Pinpoint the cell where the given text exists, returning its (X, Y) midpoint coordinate. 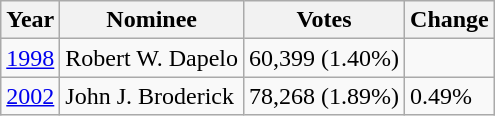
John J. Broderick (152, 96)
0.49% (450, 96)
2002 (30, 96)
1998 (30, 58)
Change (450, 20)
Robert W. Dapelo (152, 58)
60,399 (1.40%) (324, 58)
Votes (324, 20)
78,268 (1.89%) (324, 96)
Nominee (152, 20)
Year (30, 20)
